Determine the [X, Y] coordinate at the center of the cell enclosing the given text.  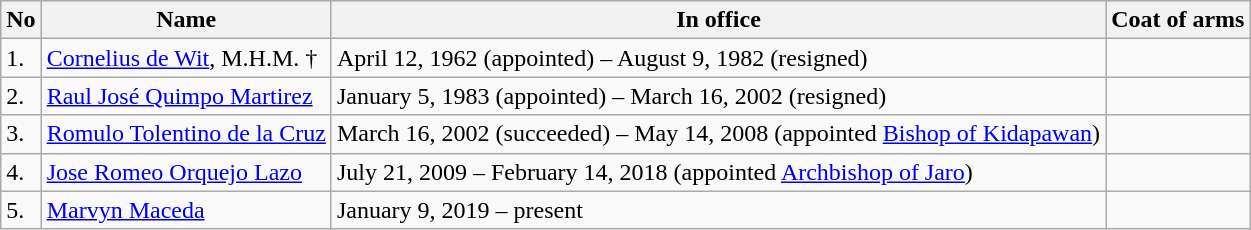
3. [21, 134]
2. [21, 96]
Jose Romeo Orquejo Lazo [186, 172]
Raul José Quimpo Martirez [186, 96]
March 16, 2002 (succeeded) – May 14, 2008 (appointed Bishop of Kidapawan) [718, 134]
No [21, 20]
Romulo Tolentino de la Cruz [186, 134]
1. [21, 58]
Marvyn Maceda [186, 210]
Coat of arms [1178, 20]
April 12, 1962 (appointed) – August 9, 1982 (resigned) [718, 58]
July 21, 2009 – February 14, 2018 (appointed Archbishop of Jaro) [718, 172]
January 9, 2019 – present [718, 210]
4. [21, 172]
Cornelius de Wit, M.H.M. † [186, 58]
5. [21, 210]
Name [186, 20]
In office [718, 20]
January 5, 1983 (appointed) – March 16, 2002 (resigned) [718, 96]
